Detect which cell encompasses the target text, then output its [X, Y] center coordinate. 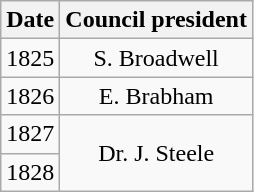
1827 [30, 134]
S. Broadwell [156, 58]
1828 [30, 172]
Dr. J. Steele [156, 153]
Date [30, 20]
1826 [30, 96]
Council president [156, 20]
E. Brabham [156, 96]
1825 [30, 58]
